Scan for the cell matching the given text and deliver its [x, y] coordinate at center. 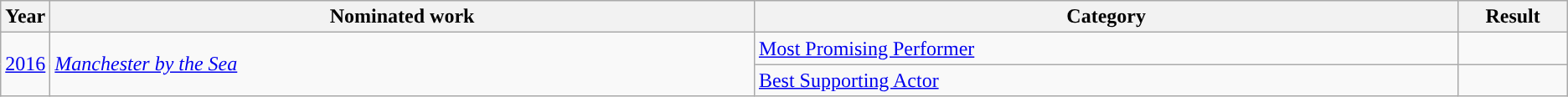
Result [1513, 17]
Nominated work [402, 17]
Year [25, 17]
2016 [25, 64]
Most Promising Performer [1106, 48]
Manchester by the Sea [402, 64]
Best Supporting Actor [1106, 80]
Category [1106, 17]
